Pinpoint the cell where the given text exists, returning its (X, Y) midpoint coordinate. 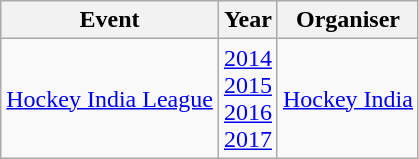
Organiser (348, 20)
2014 2015 2016 2017 (248, 98)
Hockey India League (110, 98)
Event (110, 20)
Hockey India (348, 98)
Year (248, 20)
